Pinpoint the cell where the given text exists, returning its [X, Y] midpoint coordinate. 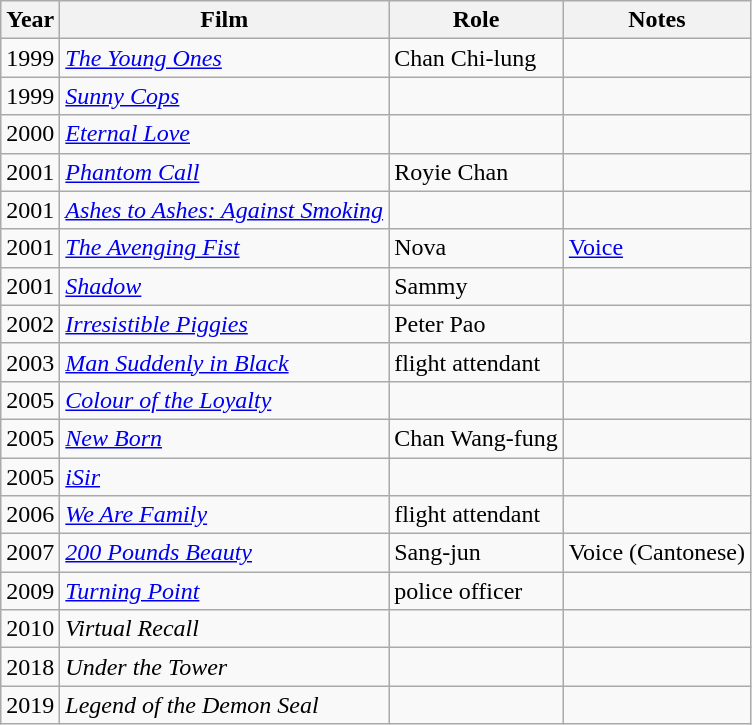
Chan Wang-fung [476, 438]
The Young Ones [224, 58]
Sunny Cops [224, 96]
Legend of the Demon Seal [224, 705]
Phantom Call [224, 172]
Sammy [476, 286]
Year [30, 20]
Voice [656, 248]
Man Suddenly in Black [224, 362]
Colour of the Loyalty [224, 400]
We Are Family [224, 515]
Sang-jun [476, 553]
Irresistible Piggies [224, 324]
Voice (Cantonese) [656, 553]
New Born [224, 438]
2003 [30, 362]
Chan Chi-lung [476, 58]
Peter Pao [476, 324]
Notes [656, 20]
2009 [30, 591]
Royie Chan [476, 172]
Under the Tower [224, 667]
2007 [30, 553]
Ashes to Ashes: Against Smoking [224, 210]
Nova [476, 248]
Virtual Recall [224, 629]
2006 [30, 515]
2010 [30, 629]
police officer [476, 591]
2000 [30, 134]
2002 [30, 324]
Role [476, 20]
Eternal Love [224, 134]
Shadow [224, 286]
Film [224, 20]
2019 [30, 705]
2018 [30, 667]
Turning Point [224, 591]
The Avenging Fist [224, 248]
200 Pounds Beauty [224, 553]
iSir [224, 477]
